Identify which cell holds the provided text, then report its (x, y) central coordinate. 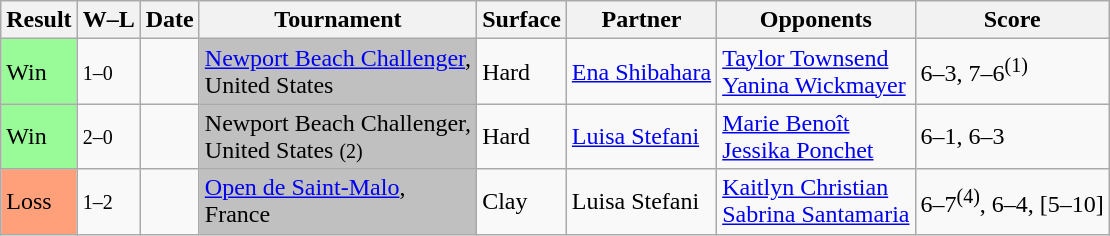
W–L (108, 20)
Opponents (816, 20)
6–7(4), 6–4, [5–10] (1012, 202)
Marie Benoît Jessika Ponchet (816, 136)
Partner (641, 20)
6–1, 6–3 (1012, 136)
Kaitlyn Christian Sabrina Santamaria (816, 202)
6–3, 7–6(1) (1012, 72)
1–2 (108, 202)
Result (39, 20)
Newport Beach Challenger, United States (338, 72)
Date (170, 20)
2–0 (108, 136)
Taylor Townsend Yanina Wickmayer (816, 72)
Surface (522, 20)
1–0 (108, 72)
Tournament (338, 20)
Newport Beach Challenger, United States (2) (338, 136)
Clay (522, 202)
Ena Shibahara (641, 72)
Open de Saint-Malo, France (338, 202)
Score (1012, 20)
Loss (39, 202)
